Determine the (X, Y) coordinate at the center of the cell enclosing the given text.  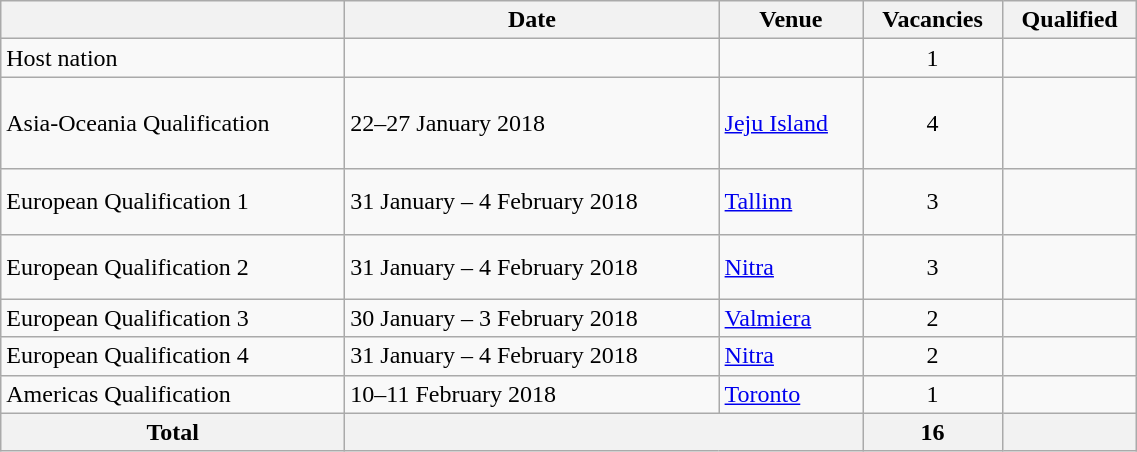
European Qualification 3 (173, 318)
16 (933, 432)
Asia-Oceania Qualification (173, 123)
European Qualification 2 (173, 266)
Tallinn (790, 202)
4 (933, 123)
Jeju Island (790, 123)
Valmiera (790, 318)
Venue (790, 20)
Toronto (790, 394)
30 January – 3 February 2018 (532, 318)
Americas Qualification (173, 394)
Total (173, 432)
European Qualification 4 (173, 356)
10–11 February 2018 (532, 394)
European Qualification 1 (173, 202)
Qualified (1069, 20)
Vacancies (933, 20)
Host nation (173, 58)
22–27 January 2018 (532, 123)
Date (532, 20)
